Return [x, y] of the center of cell containing provided text 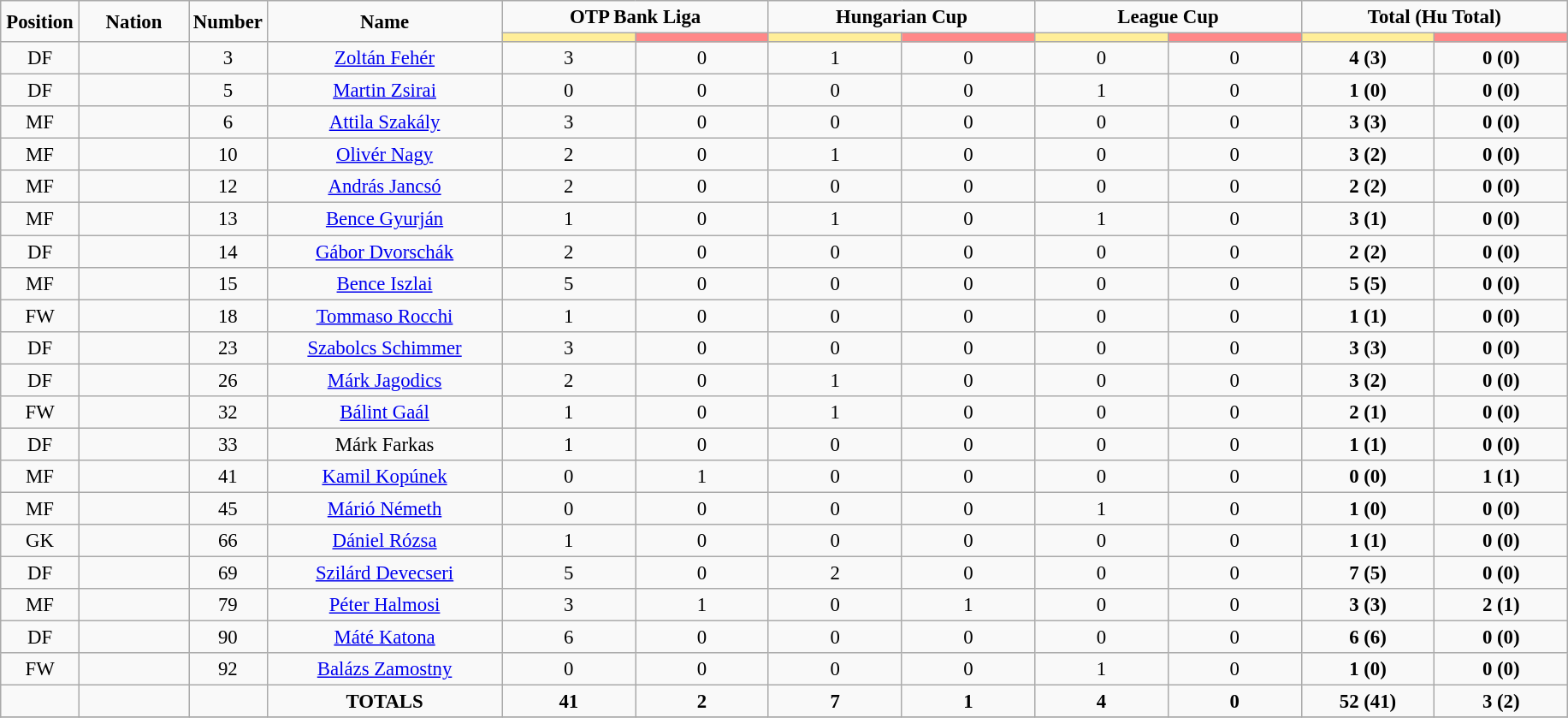
45 [228, 508]
Márk Farkas [385, 444]
7 [835, 702]
90 [228, 638]
Kamil Kopúnek [385, 477]
Olivér Nagy [385, 155]
12 [228, 187]
4 [1102, 702]
Hungarian Cup [902, 17]
Bence Gyurján [385, 219]
Martin Zsirai [385, 91]
Number [228, 21]
3 (1) [1368, 219]
14 [228, 252]
13 [228, 219]
TOTALS [385, 702]
Position [40, 21]
10 [228, 155]
Balázs Zamostny [385, 669]
4 (3) [1368, 58]
7 (5) [1368, 573]
5 (5) [1368, 283]
Gábor Dvorschák [385, 252]
András Jancsó [385, 187]
33 [228, 444]
23 [228, 347]
Márió Németh [385, 508]
Nation [133, 21]
Attila Szakály [385, 122]
Máté Katona [385, 638]
Bálint Gaál [385, 412]
Dániel Rózsa [385, 541]
32 [228, 412]
18 [228, 316]
66 [228, 541]
79 [228, 605]
Szabolcs Schimmer [385, 347]
Bence Iszlai [385, 283]
Tommaso Rocchi [385, 316]
26 [228, 380]
Péter Halmosi [385, 605]
92 [228, 669]
6 (6) [1368, 638]
GK [40, 541]
Márk Jagodics [385, 380]
52 (41) [1368, 702]
Zoltán Fehér [385, 58]
15 [228, 283]
OTP Bank Liga [635, 17]
Total (Hu Total) [1435, 17]
Szilárd Devecseri [385, 573]
Name [385, 21]
69 [228, 573]
League Cup [1169, 17]
